Pinpoint the cell where the given text exists, returning its [X, Y] midpoint coordinate. 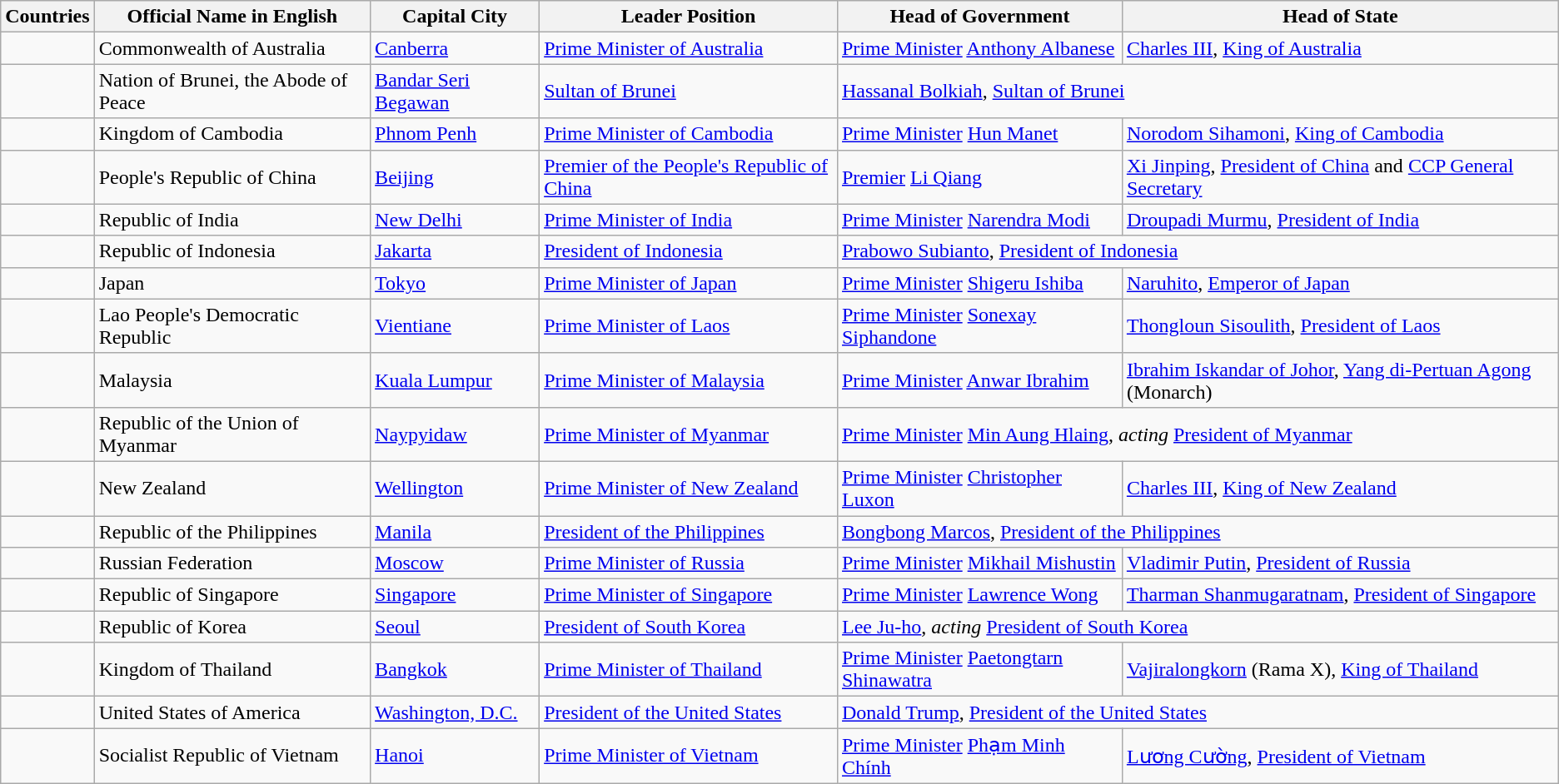
Leader Position [689, 17]
Tokyo [455, 283]
Lao People's Democratic Republic [232, 326]
Vajiralongkorn (Rama X), King of Thailand [1340, 669]
Prime Minister Christopher Luxon [979, 488]
Hassanal Bolkiah, Sultan of Brunei [1198, 92]
Bongbong Marcos, President of the Philippines [1198, 532]
Naruhito, Emperor of Japan [1340, 283]
Bandar Seri Begawan [455, 92]
President of the United States [689, 712]
New Zealand [232, 488]
Donald Trump, President of the United States [1198, 712]
Xi Jinping, President of China and CCP General Secretary [1340, 176]
Prime Minister Lawrence Wong [979, 595]
Naypyidaw [455, 434]
Russian Federation [232, 563]
Prime Minister of Malaysia [689, 380]
Tharman Shanmugaratnam, President of Singapore [1340, 595]
Head of Government [979, 17]
New Delhi [455, 220]
President of the Philippines [689, 532]
Nation of Brunei, the Abode of Peace [232, 92]
Prime Minister of Myanmar [689, 434]
Prime Minister of Russia [689, 563]
Prime Minister of New Zealand [689, 488]
Prime Minister of Australia [689, 48]
Capital City [455, 17]
Prime Minister Paetongtarn Shinawatra [979, 669]
Head of State [1340, 17]
Canberra [455, 48]
Singapore [455, 595]
Kingdom of Thailand [232, 669]
President of Indonesia [689, 251]
Republic of the Philippines [232, 532]
Prime Minister Shigeru Ishiba [979, 283]
Jakarta [455, 251]
Kingdom of Cambodia [232, 134]
Charles III, King of New Zealand [1340, 488]
Prime Minister Mikhail Mishustin [979, 563]
Prabowo Subianto, President of Indonesia [1198, 251]
Droupadi Murmu, President of India [1340, 220]
Prime Minister of Singapore [689, 595]
Vientiane [455, 326]
Official Name in English [232, 17]
Kuala Lumpur [455, 380]
Prime Minister of Laos [689, 326]
Lee Ju-ho, acting President of South Korea [1198, 627]
Beijing [455, 176]
Japan [232, 283]
Seoul [455, 627]
Prime Minister of Vietnam [689, 756]
Republic of Singapore [232, 595]
Moscow [455, 563]
President of South Korea [689, 627]
Norodom Sihamoni, King of Cambodia [1340, 134]
Republic of Indonesia [232, 251]
Hanoi [455, 756]
Charles III, King of Australia [1340, 48]
Prime Minister Phạm Minh Chính [979, 756]
Prime Minister Narendra Modi [979, 220]
Bangkok [455, 669]
Republic of India [232, 220]
Malaysia [232, 380]
Wellington [455, 488]
Sultan of Brunei [689, 92]
Vladimir Putin, President of Russia [1340, 563]
Phnom Penh [455, 134]
Prime Minister of Japan [689, 283]
Prime Minister of Thailand [689, 669]
Republic of Korea [232, 627]
Washington, D.C. [455, 712]
Countries [47, 17]
Prime Minister of India [689, 220]
People's Republic of China [232, 176]
Prime Minister Sonexay Siphandone [979, 326]
Prime Minister Anwar Ibrahim [979, 380]
Republic of the Union of Myanmar [232, 434]
Prime Minister of Cambodia [689, 134]
Commonwealth of Australia [232, 48]
Premier of the People's Republic of China [689, 176]
Manila [455, 532]
Prime Minister Hun Manet [979, 134]
Premier Li Qiang [979, 176]
Thongloun Sisoulith, President of Laos [1340, 326]
Socialist Republic of Vietnam [232, 756]
United States of America [232, 712]
Prime Minister Anthony Albanese [979, 48]
Prime Minister Min Aung Hlaing, acting President of Myanmar [1198, 434]
Ibrahim Iskandar of Johor, Yang di-Pertuan Agong (Monarch) [1340, 380]
Lương Cường, President of Vietnam [1340, 756]
